Capture the cell that displays the provided text and extract its (x, y) central coordinate. 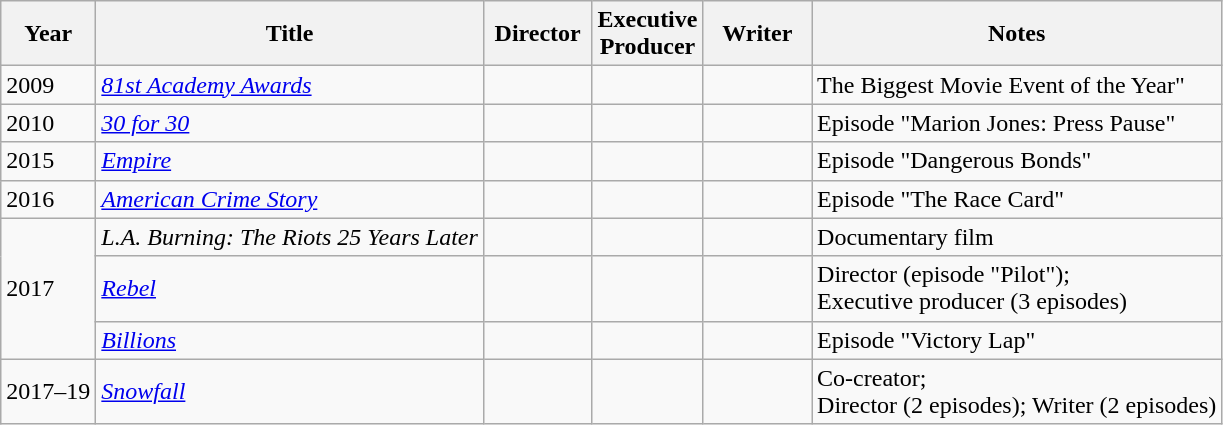
Year (48, 34)
Rebel (290, 288)
ExecutiveProducer (648, 34)
2015 (48, 161)
The Biggest Movie Event of the Year" (1017, 85)
Documentary film (1017, 237)
2017 (48, 288)
30 for 30 (290, 123)
Notes (1017, 34)
L.A. Burning: The Riots 25 Years Later (290, 237)
Writer (758, 34)
Co-creator;Director (2 episodes); Writer (2 episodes) (1017, 392)
2009 (48, 85)
Director (538, 34)
Title (290, 34)
Billions (290, 340)
American Crime Story (290, 199)
Episode "Dangerous Bonds" (1017, 161)
Director (episode "Pilot");Executive producer (3 episodes) (1017, 288)
Episode "Victory Lap" (1017, 340)
Snowfall (290, 392)
2016 (48, 199)
Episode "The Race Card" (1017, 199)
2010 (48, 123)
81st Academy Awards (290, 85)
2017–19 (48, 392)
Episode "Marion Jones: Press Pause" (1017, 123)
Empire (290, 161)
